Scan for the cell matching the given text and deliver its (x, y) coordinate at center. 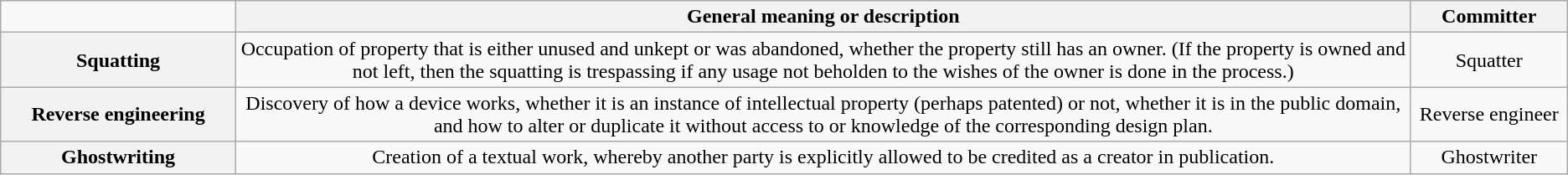
Squatting (119, 60)
Ghostwriter (1489, 157)
Committer (1489, 17)
Ghostwriting (119, 157)
Reverse engineering (119, 114)
Squatter (1489, 60)
General meaning or description (823, 17)
Creation of a textual work, whereby another party is explicitly allowed to be credited as a creator in publication. (823, 157)
Reverse engineer (1489, 114)
